Return the [x, y] coordinate for the center point of the cell that contains the specified text.  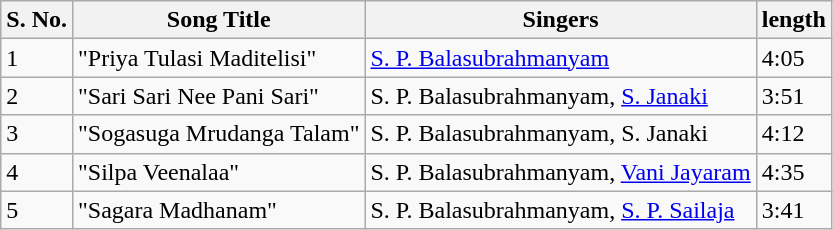
"Silpa Veenalaa" [218, 172]
1 [37, 58]
3:51 [794, 96]
S. P. Balasubrahmanyam, Vani Jayaram [560, 172]
Singers [560, 20]
4:12 [794, 134]
3:41 [794, 210]
5 [37, 210]
S. P. Balasubrahmanyam [560, 58]
"Priya Tulasi Maditelisi" [218, 58]
4 [37, 172]
2 [37, 96]
4:35 [794, 172]
"Sari Sari Nee Pani Sari" [218, 96]
4:05 [794, 58]
3 [37, 134]
S. No. [37, 20]
Song Title [218, 20]
"Sogasuga Mrudanga Talam" [218, 134]
S. P. Balasubrahmanyam, S. P. Sailaja [560, 210]
length [794, 20]
"Sagara Madhanam" [218, 210]
